Find where the given text appears and provide that cell's center as [X, Y] coordinate. 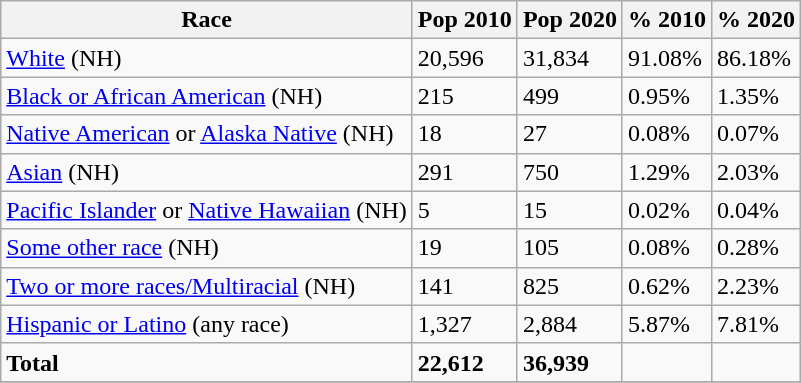
2.23% [756, 286]
Some other race (NH) [207, 248]
19 [464, 248]
5.87% [666, 324]
825 [570, 286]
Asian (NH) [207, 172]
0.62% [666, 286]
0.04% [756, 210]
91.08% [666, 58]
Native American or Alaska Native (NH) [207, 134]
31,834 [570, 58]
% 2020 [756, 20]
15 [570, 210]
750 [570, 172]
White (NH) [207, 58]
Pop 2020 [570, 20]
Two or more races/Multiracial (NH) [207, 286]
20,596 [464, 58]
Total [207, 362]
0.07% [756, 134]
1.29% [666, 172]
0.28% [756, 248]
% 2010 [666, 20]
Hispanic or Latino (any race) [207, 324]
86.18% [756, 58]
22,612 [464, 362]
7.81% [756, 324]
Pop 2010 [464, 20]
5 [464, 210]
36,939 [570, 362]
291 [464, 172]
Race [207, 20]
Black or African American (NH) [207, 96]
27 [570, 134]
105 [570, 248]
1,327 [464, 324]
499 [570, 96]
0.95% [666, 96]
0.02% [666, 210]
141 [464, 286]
2,884 [570, 324]
18 [464, 134]
2.03% [756, 172]
215 [464, 96]
Pacific Islander or Native Hawaiian (NH) [207, 210]
1.35% [756, 96]
